Extract the (X, Y) coordinate from the center of the cell holding the provided text.  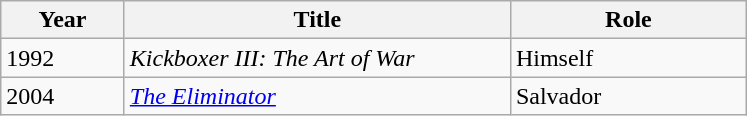
Kickboxer III: The Art of War (317, 58)
2004 (63, 96)
Title (317, 20)
Himself (628, 58)
Year (63, 20)
Role (628, 20)
The Eliminator (317, 96)
Salvador (628, 96)
1992 (63, 58)
